Search for the cell housing the specified text and yield its (X, Y) center coordinate. 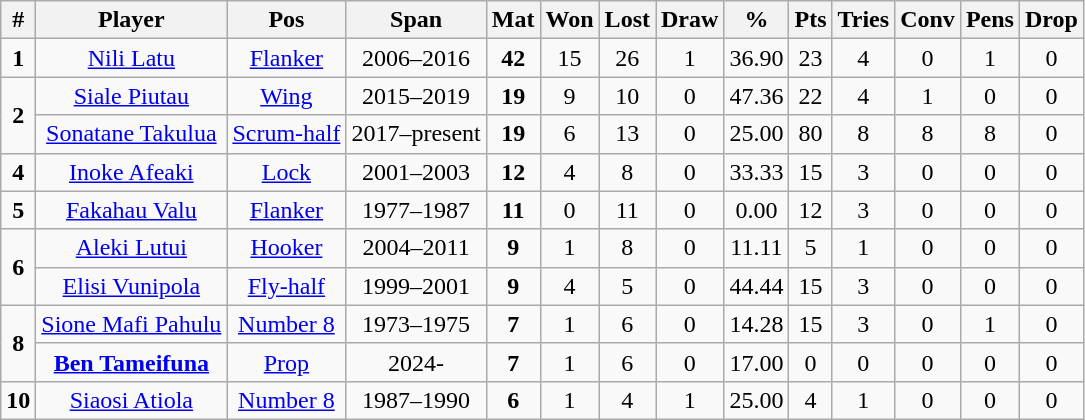
2015–2019 (416, 96)
Ben Tameifuna (132, 362)
Fly-half (286, 286)
23 (810, 58)
1973–1975 (416, 324)
2 (18, 115)
Lock (286, 172)
17.00 (756, 362)
1999–2001 (416, 286)
Elisi Vunipola (132, 286)
80 (810, 134)
Mat (513, 20)
36.90 (756, 58)
11.11 (756, 248)
Nili Latu (132, 58)
Pts (810, 20)
Aleki Lutui (132, 248)
Siaosi Atiola (132, 400)
Sonatane Takulua (132, 134)
14.28 (756, 324)
42 (513, 58)
13 (627, 134)
Won (570, 20)
Wing (286, 96)
22 (810, 96)
Hooker (286, 248)
Player (132, 20)
Draw (690, 20)
Pens (990, 20)
Pos (286, 20)
2001–2003 (416, 172)
1977–1987 (416, 210)
Drop (1051, 20)
33.33 (756, 172)
Fakahau Valu (132, 210)
Sione Mafi Pahulu (132, 324)
Prop (286, 362)
2017–present (416, 134)
2004–2011 (416, 248)
0.00 (756, 210)
44.44 (756, 286)
Siale Piutau (132, 96)
2024- (416, 362)
2006–2016 (416, 58)
26 (627, 58)
Scrum-half (286, 134)
Conv (928, 20)
47.36 (756, 96)
% (756, 20)
# (18, 20)
Inoke Afeaki (132, 172)
Lost (627, 20)
1987–1990 (416, 400)
Span (416, 20)
Tries (864, 20)
